For the text-containing cell, return its midpoint in [x, y] coordinate format. 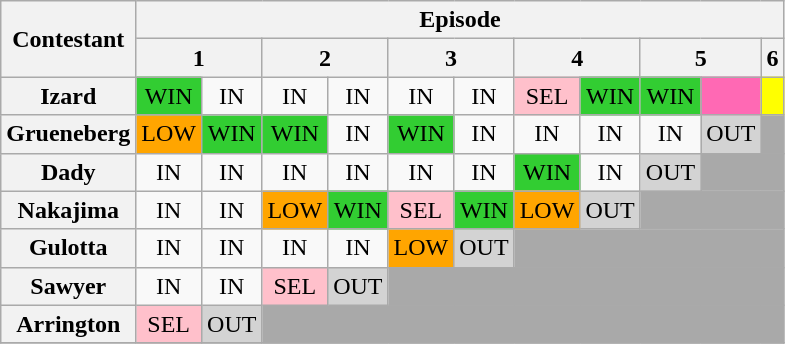
Dady [68, 172]
Gulotta [68, 248]
1 [199, 58]
5 [700, 58]
Izard [68, 96]
Nakajima [68, 210]
Episode [460, 20]
Grueneberg [68, 134]
Contestant [68, 39]
Sawyer [68, 286]
2 [325, 58]
4 [577, 58]
Arrington [68, 324]
6 [772, 58]
3 [451, 58]
